Detect which cell encompasses the target text, then output its [X, Y] center coordinate. 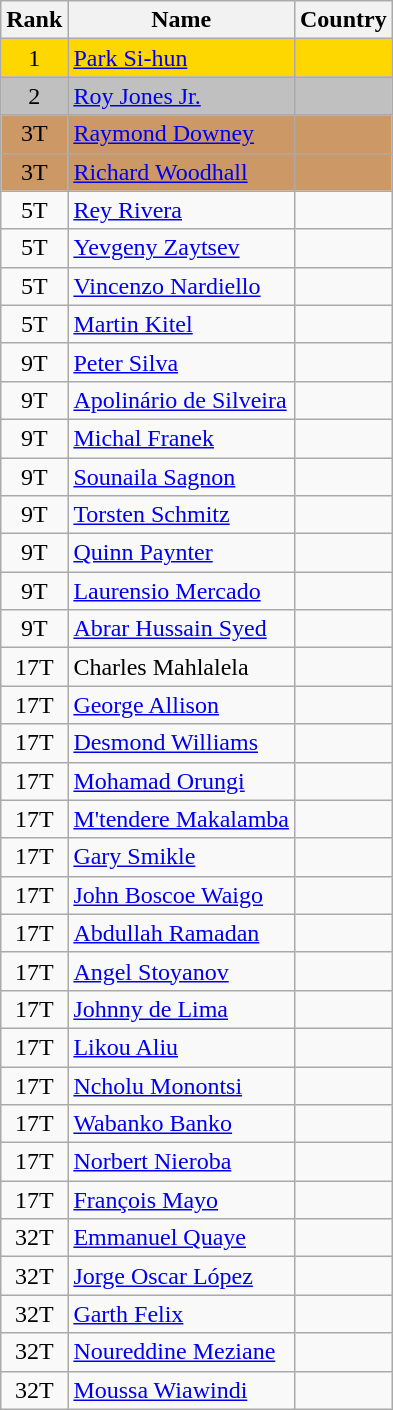
John Boscoe Waigo [182, 895]
Country [343, 20]
Gary Smikle [182, 857]
Peter Silva [182, 362]
Jorge Oscar López [182, 1276]
Raymond Downey [182, 134]
Abrar Hussain Syed [182, 629]
Sounaila Sagnon [182, 477]
Park Si-hun [182, 58]
2 [34, 96]
Moussa Wiawindi [182, 1390]
Desmond Williams [182, 743]
Vincenzo Nardiello [182, 286]
Emmanuel Quaye [182, 1238]
Wabanko Banko [182, 1124]
Garth Felix [182, 1314]
Likou Aliu [182, 1047]
Noureddine Meziane [182, 1352]
Ncholu Monontsi [182, 1085]
Laurensio Mercado [182, 591]
Angel Stoyanov [182, 971]
M'tendere Makalamba [182, 819]
Martin Kitel [182, 324]
George Allison [182, 705]
Rank [34, 20]
Torsten Schmitz [182, 515]
Michal Franek [182, 438]
1 [34, 58]
Johnny de Lima [182, 1009]
Richard Woodhall [182, 172]
Rey Rivera [182, 210]
Roy Jones Jr. [182, 96]
Name [182, 20]
Charles Mahlalela [182, 667]
Mohamad Orungi [182, 781]
François Mayo [182, 1200]
Apolinário de Silveira [182, 400]
Yevgeny Zaytsev [182, 248]
Quinn Paynter [182, 553]
Abdullah Ramadan [182, 933]
Norbert Nieroba [182, 1162]
